Determine the [x, y] coordinate at the center of the cell enclosing the given text.  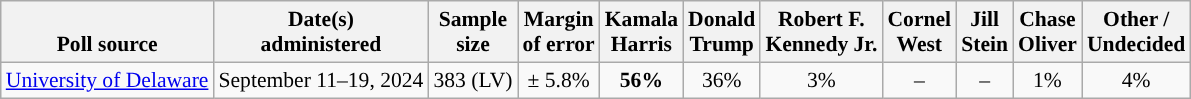
KamalaHarris [642, 32]
Poll source [108, 32]
University of Delaware [108, 80]
36% [722, 80]
± 5.8% [559, 80]
56% [642, 80]
ChaseOliver [1048, 32]
JillStein [984, 32]
DonaldTrump [722, 32]
CornelWest [919, 32]
Samplesize [472, 32]
383 (LV) [472, 80]
Other /Undecided [1136, 32]
3% [821, 80]
Robert F.Kennedy Jr. [821, 32]
September 11–19, 2024 [320, 80]
1% [1048, 80]
Date(s)administered [320, 32]
Marginof error [559, 32]
4% [1136, 80]
